Determine the [X, Y] coordinate at the center of the cell enclosing the given text.  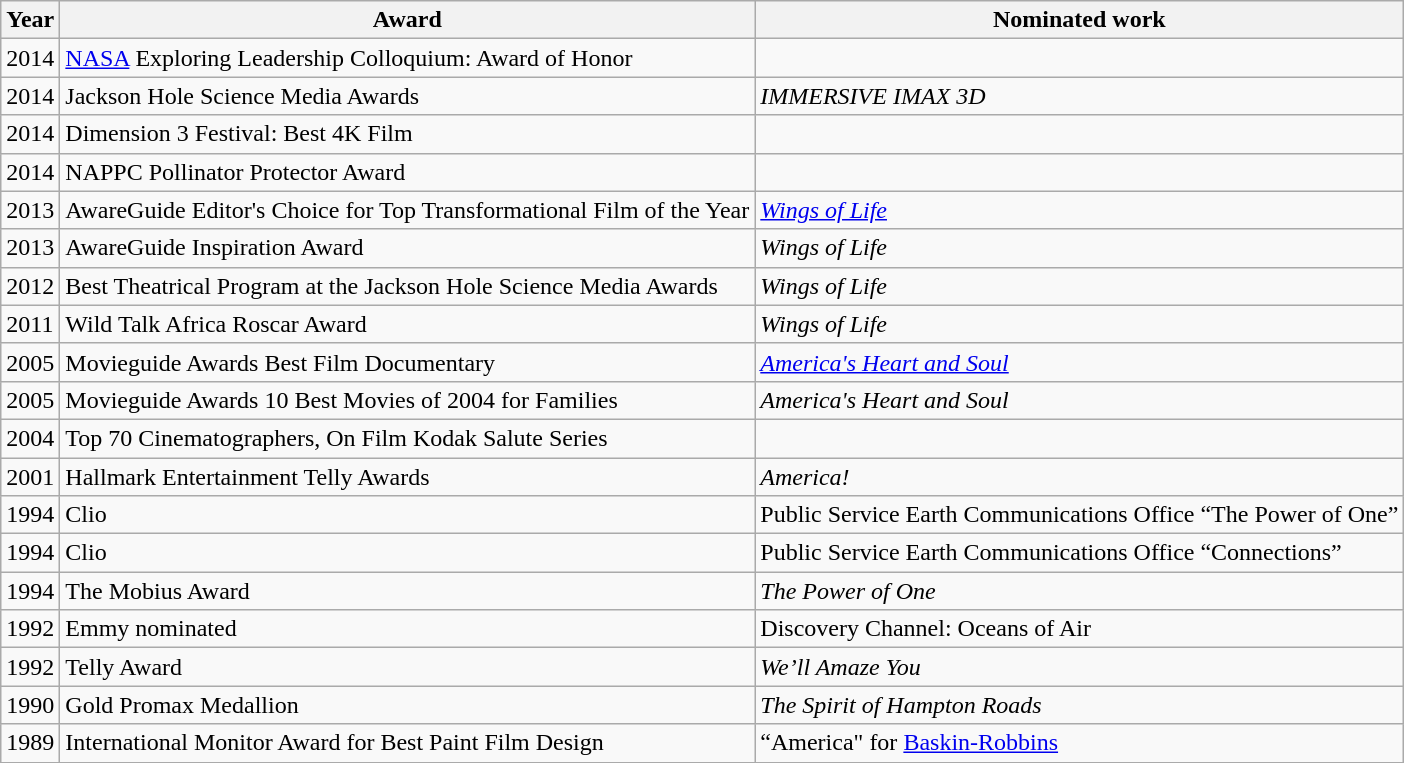
International Monitor Award for Best Paint Film Design [408, 743]
IMMERSIVE IMAX 3D [1080, 96]
We’ll Amaze You [1080, 667]
Movieguide Awards Best Film Documentary [408, 362]
NAPPC Pollinator Protector Award [408, 172]
1989 [30, 743]
America! [1080, 477]
2011 [30, 324]
Emmy nominated [408, 629]
Year [30, 20]
Award [408, 20]
1990 [30, 705]
The Mobius Award [408, 591]
Discovery Channel: Oceans of Air [1080, 629]
“America" for Baskin-Robbins [1080, 743]
Telly Award [408, 667]
2004 [30, 438]
Wild Talk Africa Roscar Award [408, 324]
Public Service Earth Communications Office “Connections” [1080, 553]
2012 [30, 286]
Gold Promax Medallion [408, 705]
Best Theatrical Program at the Jackson Hole Science Media Awards [408, 286]
Nominated work [1080, 20]
The Spirit of Hampton Roads [1080, 705]
2001 [30, 477]
NASA Exploring Leadership Colloquium: Award of Honor [408, 58]
The Power of One [1080, 591]
Movieguide Awards 10 Best Movies of 2004 for Families [408, 400]
Jackson Hole Science Media Awards [408, 96]
AwareGuide Inspiration Award [408, 248]
Hallmark Entertainment Telly Awards [408, 477]
Public Service Earth Communications Office “The Power of One” [1080, 515]
AwareGuide Editor's Choice for Top Transformational Film of the Year [408, 210]
Dimension 3 Festival: Best 4K Film [408, 134]
Top 70 Cinematographers, On Film Kodak Salute Series [408, 438]
